For the text-containing cell, return its midpoint in [x, y] coordinate format. 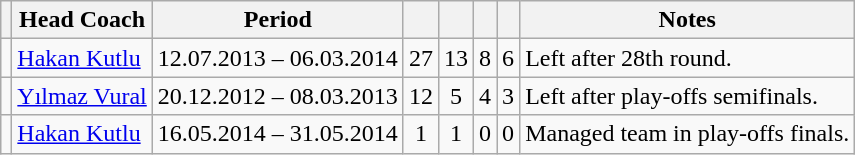
Notes [688, 20]
12.07.2013 – 06.03.2014 [278, 58]
20.12.2012 – 08.03.2013 [278, 96]
Managed team in play-offs finals. [688, 134]
4 [484, 96]
Head Coach [82, 20]
Yılmaz Vural [82, 96]
8 [484, 58]
Left after play-offs semifinals. [688, 96]
Period [278, 20]
6 [508, 58]
13 [456, 58]
5 [456, 96]
12 [420, 96]
Left after 28th round. [688, 58]
27 [420, 58]
3 [508, 96]
16.05.2014 – 31.05.2014 [278, 134]
